From the cell containing the given text, extract its center point as [x, y] coordinate. 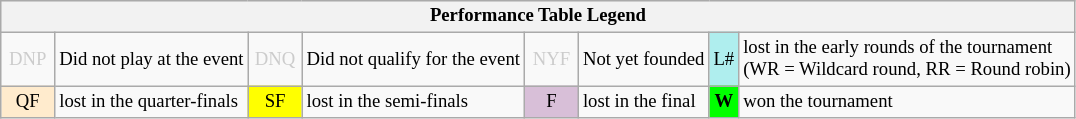
QF [28, 102]
lost in the semi-finals [413, 102]
lost in the quarter-finals [152, 102]
SF [275, 102]
lost in the early rounds of the tournament(WR = Wildcard round, RR = Round robin) [907, 60]
Did not play at the event [152, 60]
won the tournament [907, 102]
Performance Table Legend [538, 16]
Did not qualify for the event [413, 60]
lost in the final [643, 102]
F [551, 102]
W [724, 102]
Not yet founded [643, 60]
DNP [28, 60]
DNQ [275, 60]
NYF [551, 60]
L# [724, 60]
